Locate the cell with the specified text and output its (x, y) center coordinate. 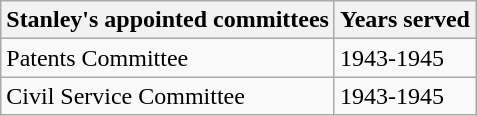
Civil Service Committee (168, 96)
Years served (404, 20)
Stanley's appointed committees (168, 20)
Patents Committee (168, 58)
